Locate the cell with the specified text and output its (x, y) center coordinate. 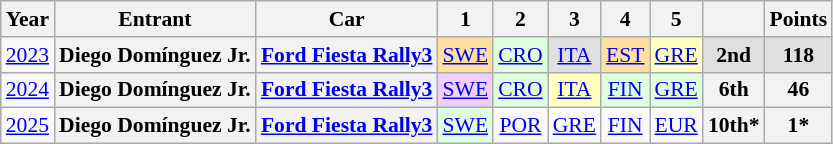
118 (799, 55)
10th* (734, 126)
1 (465, 19)
6th (734, 90)
2025 (28, 126)
2nd (734, 55)
3 (574, 19)
EST (626, 55)
2023 (28, 55)
POR (520, 126)
EUR (676, 126)
2024 (28, 90)
46 (799, 90)
Points (799, 19)
Year (28, 19)
Car (347, 19)
5 (676, 19)
Entrant (155, 19)
2 (520, 19)
1* (799, 126)
4 (626, 19)
